Determine the [X, Y] coordinate at the center of the cell enclosing the given text.  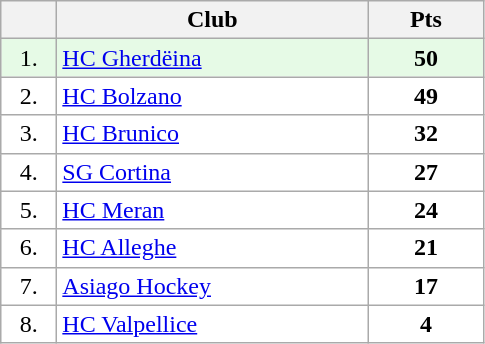
HC Bolzano [212, 96]
32 [426, 134]
6. [29, 248]
HC Meran [212, 210]
7. [29, 286]
27 [426, 172]
Asiago Hockey [212, 286]
SG Cortina [212, 172]
4. [29, 172]
17 [426, 286]
50 [426, 58]
HC Alleghe [212, 248]
1. [29, 58]
3. [29, 134]
Club [212, 20]
8. [29, 324]
Pts [426, 20]
HC Brunico [212, 134]
4 [426, 324]
49 [426, 96]
2. [29, 96]
21 [426, 248]
HC Valpellice [212, 324]
24 [426, 210]
HC Gherdëina [212, 58]
5. [29, 210]
